Locate the cell with the specified text and output its [x, y] center coordinate. 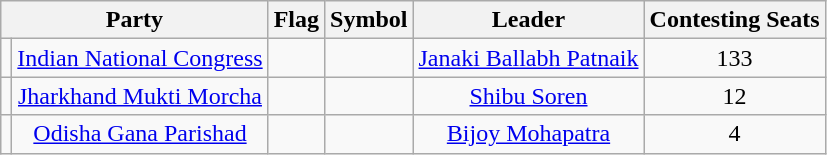
Bijoy Mohapatra [528, 134]
Jharkhand Mukti Morcha [140, 96]
Party [134, 20]
Symbol [369, 20]
4 [734, 134]
Flag [296, 20]
12 [734, 96]
Contesting Seats [734, 20]
133 [734, 58]
Leader [528, 20]
Indian National Congress [140, 58]
Janaki Ballabh Patnaik [528, 58]
Shibu Soren [528, 96]
Odisha Gana Parishad [140, 134]
